For the text-containing cell, return its midpoint in (x, y) coordinate format. 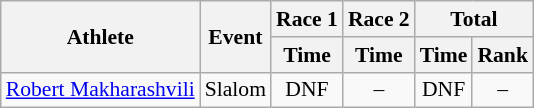
Event (236, 36)
Rank (502, 55)
Robert Makharashvili (100, 90)
Race 1 (307, 19)
Race 2 (379, 19)
Athlete (100, 36)
Total (474, 19)
Slalom (236, 90)
